Extract the [x, y] coordinate from the center of the cell holding the provided text.  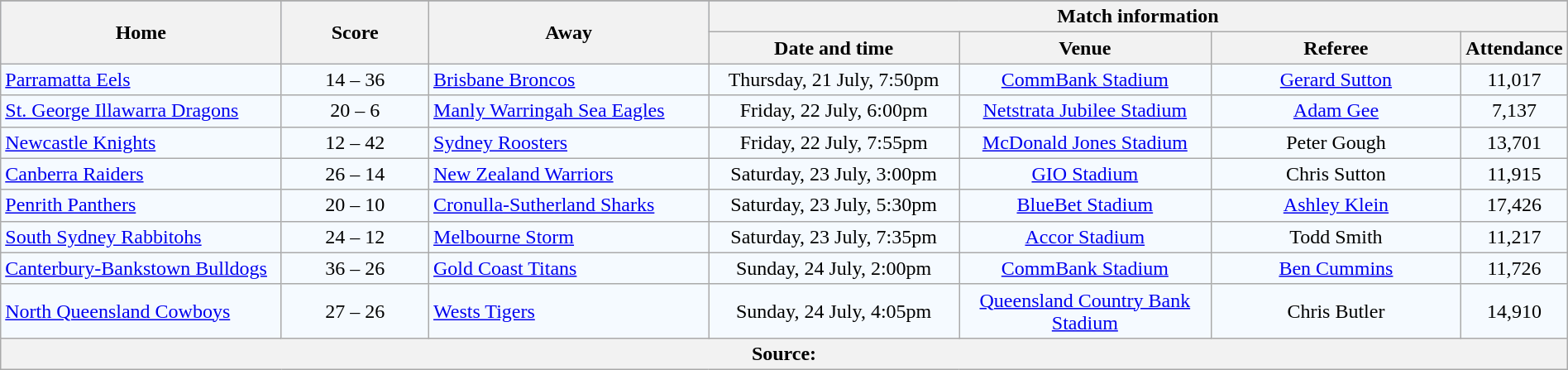
Parramatta Eels [141, 79]
Away [569, 32]
24 – 12 [356, 237]
Match information [1138, 17]
South Sydney Rabbitohs [141, 237]
12 – 42 [356, 142]
North Queensland Cowboys [141, 311]
Saturday, 23 July, 5:30pm [834, 205]
Wests Tigers [569, 311]
14 – 36 [356, 79]
GIO Stadium [1085, 174]
Melbourne Storm [569, 237]
Saturday, 23 July, 3:00pm [834, 174]
14,910 [1514, 311]
26 – 14 [356, 174]
11,217 [1514, 237]
20 – 6 [356, 111]
Cronulla-Sutherland Sharks [569, 205]
Gold Coast Titans [569, 268]
Manly Warringah Sea Eagles [569, 111]
Sydney Roosters [569, 142]
Penrith Panthers [141, 205]
Ashley Klein [1336, 205]
7,137 [1514, 111]
Source: [784, 353]
Adam Gee [1336, 111]
Chris Sutton [1336, 174]
Ben Cummins [1336, 268]
Newcastle Knights [141, 142]
27 – 26 [356, 311]
Queensland Country Bank Stadium [1085, 311]
BlueBet Stadium [1085, 205]
Venue [1085, 48]
Home [141, 32]
Canterbury-Bankstown Bulldogs [141, 268]
Todd Smith [1336, 237]
Score [356, 32]
Referee [1336, 48]
Friday, 22 July, 6:00pm [834, 111]
17,426 [1514, 205]
Accor Stadium [1085, 237]
New Zealand Warriors [569, 174]
Canberra Raiders [141, 174]
St. George Illawarra Dragons [141, 111]
Date and time [834, 48]
McDonald Jones Stadium [1085, 142]
Sunday, 24 July, 4:05pm [834, 311]
36 – 26 [356, 268]
Sunday, 24 July, 2:00pm [834, 268]
Peter Gough [1336, 142]
Saturday, 23 July, 7:35pm [834, 237]
11,017 [1514, 79]
11,915 [1514, 174]
13,701 [1514, 142]
Chris Butler [1336, 311]
Netstrata Jubilee Stadium [1085, 111]
Thursday, 21 July, 7:50pm [834, 79]
11,726 [1514, 268]
Attendance [1514, 48]
20 – 10 [356, 205]
Friday, 22 July, 7:55pm [834, 142]
Gerard Sutton [1336, 79]
Brisbane Broncos [569, 79]
